Find where the given text appears and provide that cell's center as [x, y] coordinate. 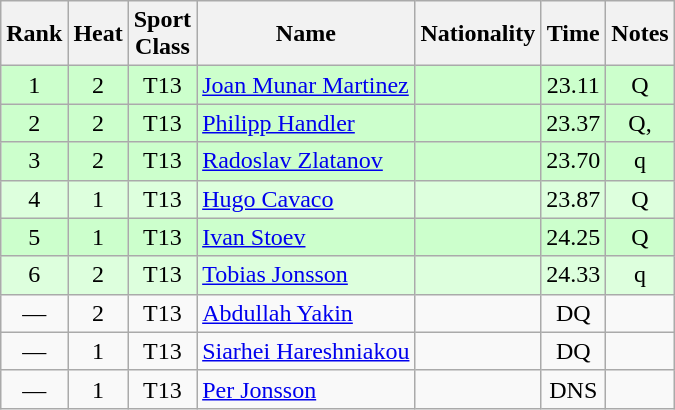
23.87 [574, 199]
6 [34, 275]
Radoslav Zlatanov [306, 161]
4 [34, 199]
Time [574, 34]
Joan Munar Martinez [306, 85]
SportClass [162, 34]
3 [34, 161]
Hugo Cavaco [306, 199]
Rank [34, 34]
23.70 [574, 161]
23.11 [574, 85]
Abdullah Yakin [306, 313]
Nationality [478, 34]
Philipp Handler [306, 123]
Tobias Jonsson [306, 275]
5 [34, 237]
Per Jonsson [306, 389]
Siarhei Hareshniakou [306, 351]
24.25 [574, 237]
23.37 [574, 123]
Q, [640, 123]
Notes [640, 34]
24.33 [574, 275]
Heat [98, 34]
DNS [574, 389]
Ivan Stoev [306, 237]
Name [306, 34]
